Pinpoint the cell where the given text exists, returning its (x, y) midpoint coordinate. 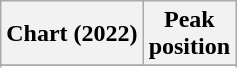
Chart (2022) (72, 34)
Peakposition (189, 34)
